Locate the cell with the specified text and output its [X, Y] center coordinate. 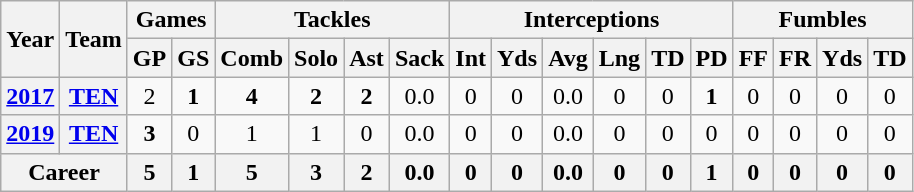
GS [194, 58]
Lng [619, 58]
FF [753, 58]
Sack [419, 58]
Year [30, 39]
Games [170, 20]
Tackles [332, 20]
Avg [568, 58]
2017 [30, 96]
Interceptions [592, 20]
Int [471, 58]
Fumbles [822, 20]
Career [64, 172]
FR [796, 58]
PD [712, 58]
Solo [316, 58]
Comb [252, 58]
Ast [367, 58]
Team [94, 39]
GP [149, 58]
2019 [30, 134]
4 [252, 96]
